Scan for the cell matching the given text and deliver its (x, y) coordinate at center. 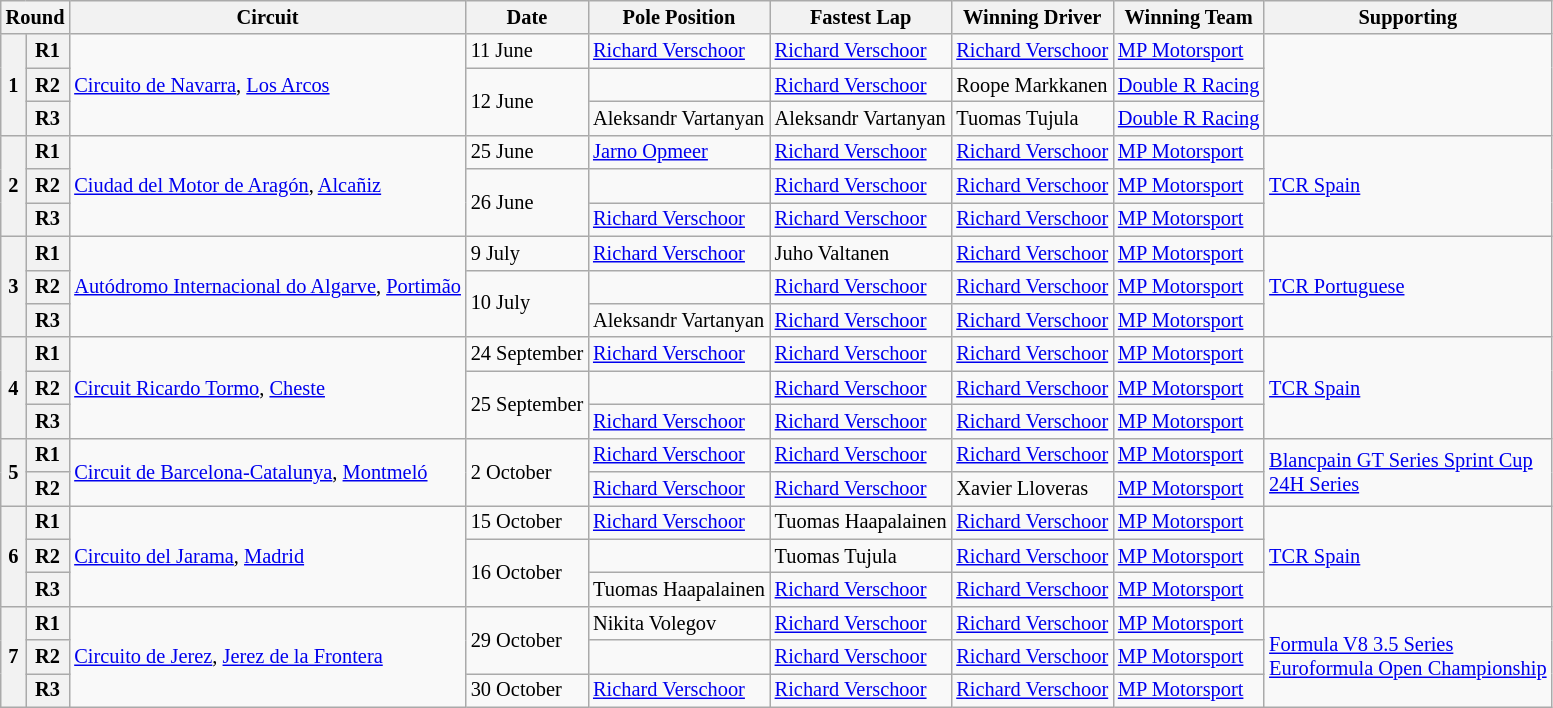
Pole Position (679, 17)
16 October (527, 572)
Circuit (267, 17)
Nikita Volegov (679, 623)
26 June (527, 202)
2 (14, 186)
Formula V8 3.5 SeriesEuroformula Open Championship (1408, 656)
Fastest Lap (861, 17)
Winning Team (1188, 17)
TCR Portuguese (1408, 286)
Circuit Ricardo Tormo, Cheste (267, 388)
30 October (527, 690)
24 September (527, 354)
4 (14, 388)
3 (14, 286)
2 October (527, 472)
10 July (527, 304)
Blancpain GT Series Sprint Cup 24H Series (1408, 472)
25 June (527, 152)
6 (14, 556)
Circuito de Navarra, Los Arcos (267, 84)
9 July (527, 253)
Winning Driver (1032, 17)
Roope Markkanen (1032, 85)
12 June (527, 102)
Supporting (1408, 17)
29 October (527, 640)
Ciudad del Motor de Aragón, Alcañiz (267, 186)
1 (14, 84)
15 October (527, 522)
Circuito de Jerez, Jerez de la Frontera (267, 656)
Circuito del Jarama, Madrid (267, 556)
25 September (527, 404)
11 June (527, 51)
Jarno Opmeer (679, 152)
Date (527, 17)
Xavier Lloveras (1032, 489)
5 (14, 472)
Round (36, 17)
Juho Valtanen (861, 253)
7 (14, 656)
Autódromo Internacional do Algarve, Portimão (267, 286)
Circuit de Barcelona-Catalunya, Montmeló (267, 472)
